Locate the cell with the specified text and output its [x, y] center coordinate. 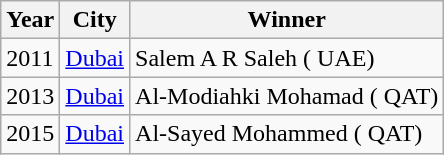
City [95, 20]
2015 [30, 134]
2013 [30, 96]
Winner [287, 20]
Salem A R Saleh ( UAE) [287, 58]
2011 [30, 58]
Year [30, 20]
Al-Sayed Mohammed ( QAT) [287, 134]
Al-Modiahki Mohamad ( QAT) [287, 96]
